Identify which cell holds the provided text, then report its (x, y) central coordinate. 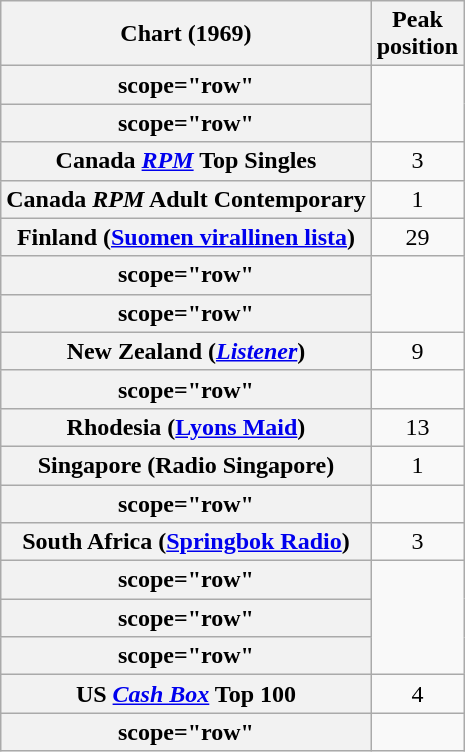
South Africa (Springbok Radio) (186, 542)
9 (417, 351)
Singapore (Radio Singapore) (186, 465)
Canada RPM Adult Contemporary (186, 199)
Peakposition (417, 34)
13 (417, 427)
Finland (Suomen virallinen lista) (186, 237)
Canada RPM Top Singles (186, 161)
New Zealand (Listener) (186, 351)
Rhodesia (Lyons Maid) (186, 427)
4 (417, 694)
US Cash Box Top 100 (186, 694)
29 (417, 237)
Chart (1969) (186, 34)
